Provide the (x, y) coordinate of the cell's center where the given text is located.  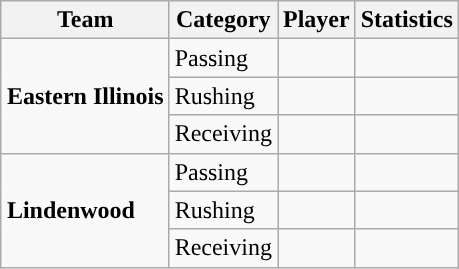
Team (85, 20)
Player (317, 20)
Lindenwood (85, 210)
Category (223, 20)
Statistics (406, 20)
Eastern Illinois (85, 96)
